Return the (x, y) coordinate for the center point of the cell that contains the specified text.  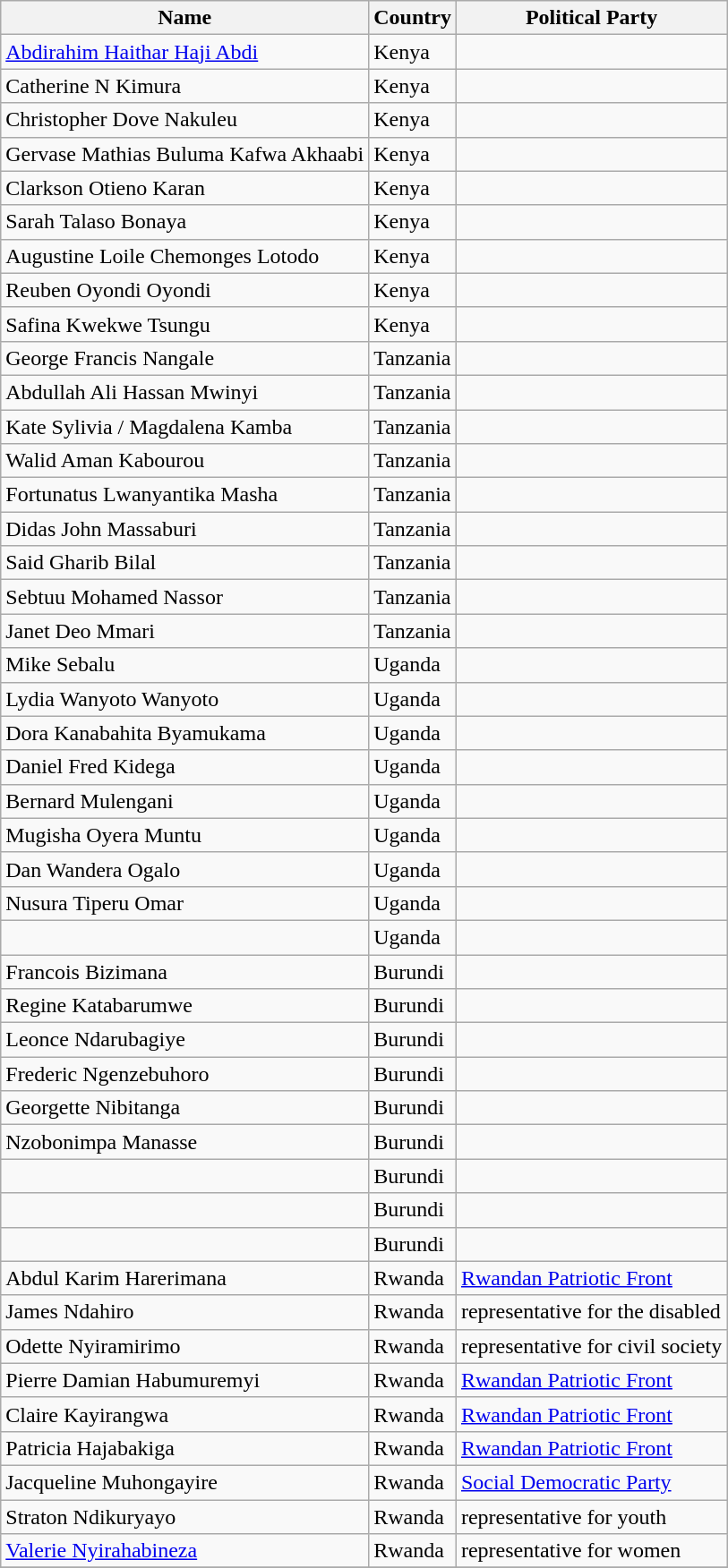
Nzobonimpa Manasse (184, 1142)
Frederic Ngenzebuhoro (184, 1074)
Didas John Massaburi (184, 529)
Valerie Nyirahabineza (184, 1551)
Said Gharib Bilal (184, 563)
Regine Katabarumwe (184, 1006)
Reuben Oyondi Oyondi (184, 290)
Georgette Nibitanga (184, 1108)
Janet Deo Mmari (184, 631)
Dora Kanabahita Byamukama (184, 733)
representative for women (591, 1551)
Lydia Wanyoto Wanyoto (184, 699)
Gervase Mathias Buluma Kafwa Akhaabi (184, 154)
Abdul Karim Harerimana (184, 1278)
Bernard Mulengani (184, 801)
Dan Wandera Ogalo (184, 869)
Pierre Damian Habumuremyi (184, 1380)
Country (413, 18)
Social Democratic Party (591, 1482)
Sebtuu Mohamed Nassor (184, 597)
Sarah Talaso Bonaya (184, 222)
Mike Sebalu (184, 665)
James Ndahiro (184, 1312)
Francois Bizimana (184, 971)
Christopher Dove Nakuleu (184, 120)
Leonce Ndarubagiye (184, 1040)
Catherine N Kimura (184, 86)
Patricia Hajabakiga (184, 1448)
Clarkson Otieno Karan (184, 188)
Safina Kwekwe Tsungu (184, 324)
Mugisha Oyera Muntu (184, 835)
Augustine Loile Chemonges Lotodo (184, 256)
Name (184, 18)
Walid Aman Kabourou (184, 461)
representative for the disabled (591, 1312)
representative for civil society (591, 1346)
Kate Sylivia / Magdalena Kamba (184, 427)
Daniel Fred Kidega (184, 767)
Straton Ndikuryayo (184, 1517)
Fortunatus Lwanyantika Masha (184, 495)
Nusura Tiperu Omar (184, 903)
George Francis Nangale (184, 358)
Abdirahim Haithar Haji Abdi (184, 52)
Claire Kayirangwa (184, 1414)
Abdullah Ali Hassan Mwinyi (184, 392)
Odette Nyiramirimo (184, 1346)
Jacqueline Muhongayire (184, 1482)
representative for youth (591, 1517)
Political Party (591, 18)
